Identify which cell holds the provided text, then report its [X, Y] central coordinate. 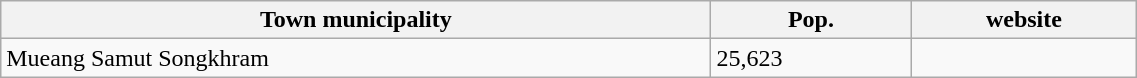
Town municipality [356, 20]
25,623 [811, 58]
Pop. [811, 20]
Mueang Samut Songkhram [356, 58]
website [1024, 20]
